Scan for the cell matching the given text and deliver its [X, Y] coordinate at center. 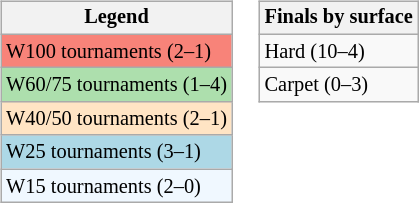
W15 tournaments (2–0) [116, 186]
Legend [116, 18]
W60/75 tournaments (1–4) [116, 85]
W25 tournaments (3–1) [116, 152]
W100 tournaments (2–1) [116, 51]
Finals by surface [339, 18]
Hard (10–4) [339, 51]
W40/50 tournaments (2–1) [116, 119]
Carpet (0–3) [339, 85]
